Extract the (X, Y) coordinate from the center of the cell holding the provided text.  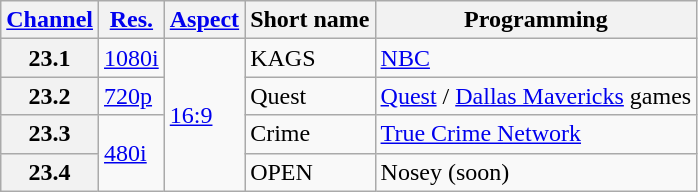
23.1 (50, 58)
NBC (536, 58)
23.4 (50, 172)
True Crime Network (536, 134)
Quest / Dallas Mavericks games (536, 96)
23.2 (50, 96)
16:9 (204, 115)
Res. (132, 20)
Short name (310, 20)
Quest (310, 96)
720p (132, 96)
Channel (50, 20)
480i (132, 153)
23.3 (50, 134)
Aspect (204, 20)
OPEN (310, 172)
1080i (132, 58)
Nosey (soon) (536, 172)
Crime (310, 134)
KAGS (310, 58)
Programming (536, 20)
